Identify which cell holds the provided text, then report its [X, Y] central coordinate. 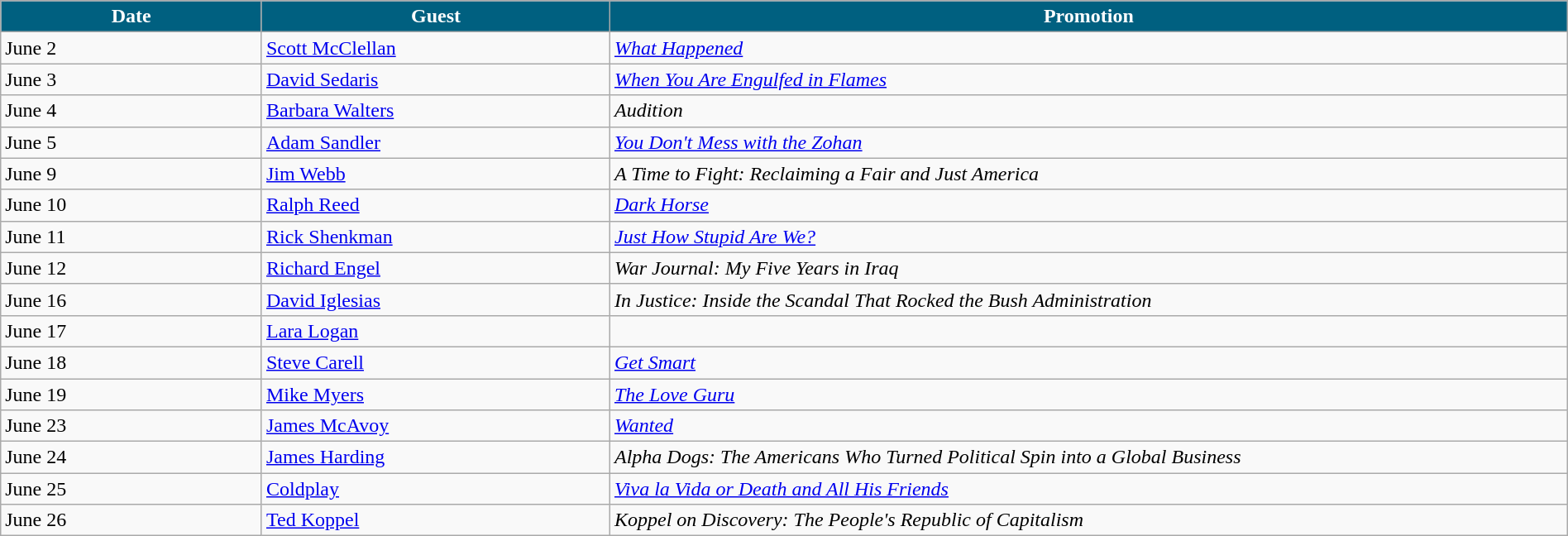
Richard Engel [435, 268]
Lara Logan [435, 331]
Promotion [1088, 17]
War Journal: My Five Years in Iraq [1088, 268]
When You Are Engulfed in Flames [1088, 79]
Alpha Dogs: The Americans Who Turned Political Spin into a Global Business [1088, 457]
June 2 [131, 48]
June 24 [131, 457]
June 4 [131, 111]
James McAvoy [435, 426]
June 18 [131, 362]
Audition [1088, 111]
James Harding [435, 457]
June 5 [131, 142]
June 26 [131, 520]
June 10 [131, 205]
Koppel on Discovery: The People's Republic of Capitalism [1088, 520]
Viva la Vida or Death and All His Friends [1088, 489]
June 11 [131, 237]
The Love Guru [1088, 395]
Coldplay [435, 489]
Adam Sandler [435, 142]
June 23 [131, 426]
A Time to Fight: Reclaiming a Fair and Just America [1088, 174]
Rick Shenkman [435, 237]
Jim Webb [435, 174]
David Sedaris [435, 79]
Barbara Walters [435, 111]
Mike Myers [435, 395]
Just How Stupid Are We? [1088, 237]
Scott McClellan [435, 48]
June 16 [131, 299]
Date [131, 17]
Steve Carell [435, 362]
June 17 [131, 331]
Dark Horse [1088, 205]
Get Smart [1088, 362]
What Happened [1088, 48]
Ted Koppel [435, 520]
You Don't Mess with the Zohan [1088, 142]
June 12 [131, 268]
June 9 [131, 174]
Guest [435, 17]
June 3 [131, 79]
In Justice: Inside the Scandal That Rocked the Bush Administration [1088, 299]
June 25 [131, 489]
Wanted [1088, 426]
June 19 [131, 395]
David Iglesias [435, 299]
Ralph Reed [435, 205]
